Pinpoint the cell where the given text exists, returning its [X, Y] midpoint coordinate. 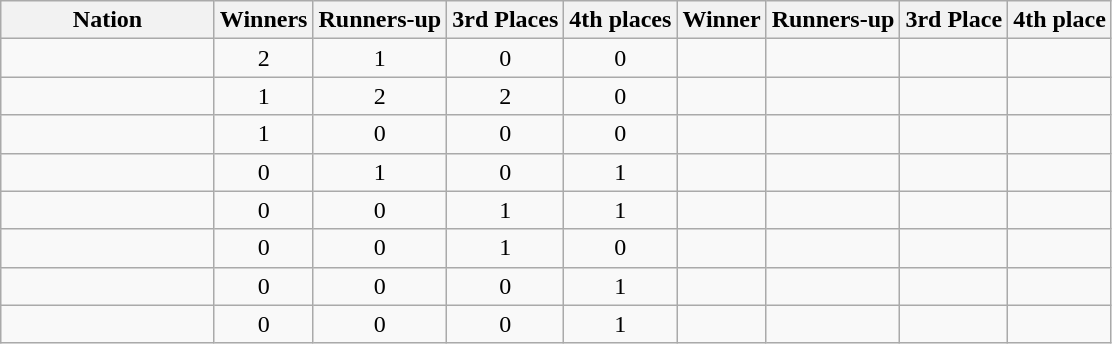
4th places [620, 20]
4th place [1060, 20]
3rd Places [506, 20]
Winner [722, 20]
Nation [108, 20]
3rd Place [954, 20]
Winners [264, 20]
